Return the [x, y] coordinate for the center point of the cell that contains the specified text.  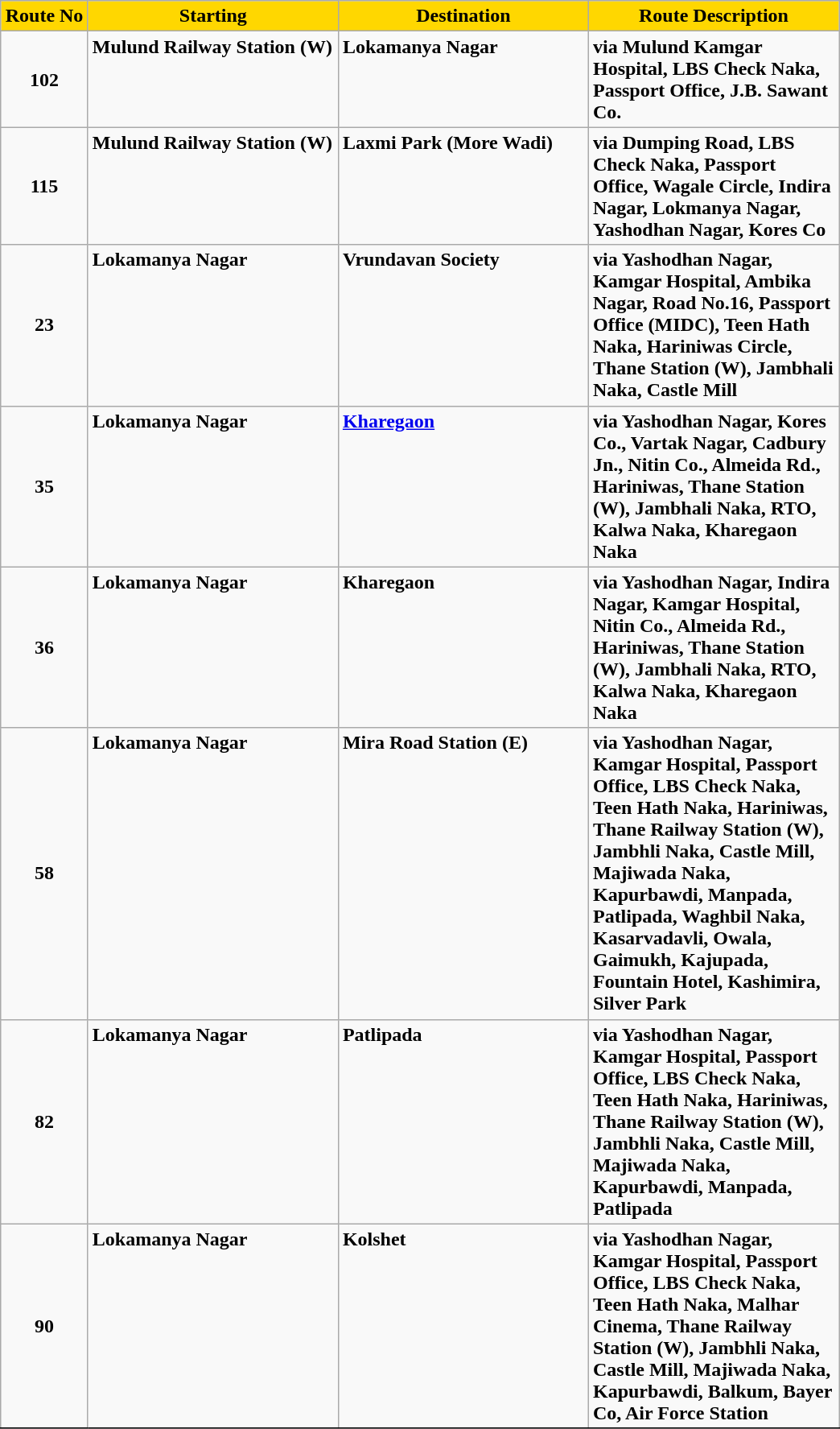
via Mulund Kamgar Hospital, LBS Check Naka, Passport Office, J.B. Sawant Co. [713, 79]
82 [45, 1121]
102 [45, 79]
115 [45, 186]
35 [45, 486]
36 [45, 647]
Kolshet [463, 1326]
58 [45, 874]
Laxmi Park (More Wadi) [463, 186]
Patlipada [463, 1121]
90 [45, 1326]
Vrundavan Society [463, 325]
23 [45, 325]
Mira Road Station (E) [463, 874]
Route Description [713, 16]
Starting [212, 16]
via Dumping Road, LBS Check Naka, Passport Office, Wagale Circle, Indira Nagar, Lokmanya Nagar, Yashodhan Nagar, Kores Co [713, 186]
Destination [463, 16]
Route No [45, 16]
